Pinpoint the cell where the given text exists, returning its (X, Y) midpoint coordinate. 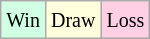
Draw (72, 20)
Loss (126, 20)
Win (24, 20)
